Capture the cell that displays the provided text and extract its (X, Y) central coordinate. 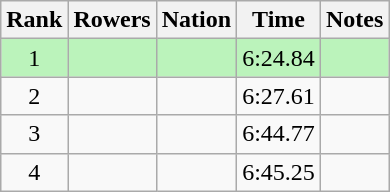
1 (34, 58)
6:45.25 (279, 172)
3 (34, 134)
6:44.77 (279, 134)
6:24.84 (279, 58)
Rowers (112, 20)
Nation (196, 20)
Time (279, 20)
2 (34, 96)
4 (34, 172)
Notes (354, 20)
Rank (34, 20)
6:27.61 (279, 96)
